Scan for the cell matching the given text and deliver its (x, y) coordinate at center. 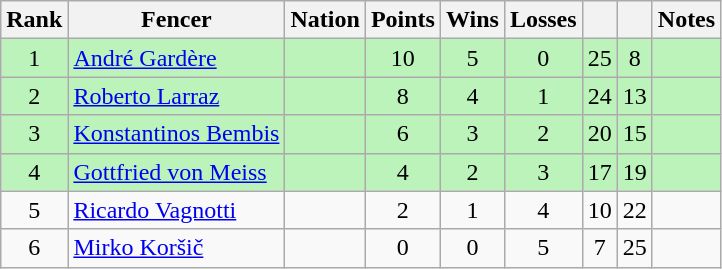
Notes (686, 20)
Wins (472, 20)
7 (600, 248)
15 (634, 134)
24 (600, 96)
Gottfried von Meiss (176, 172)
Points (402, 20)
Mirko Koršič (176, 248)
20 (600, 134)
Roberto Larraz (176, 96)
22 (634, 210)
Losses (543, 20)
André Gardère (176, 58)
Konstantinos Bembis (176, 134)
13 (634, 96)
17 (600, 172)
Ricardo Vagnotti (176, 210)
Nation (325, 20)
Rank (34, 20)
Fencer (176, 20)
19 (634, 172)
